Return [x, y] of the center of cell containing provided text 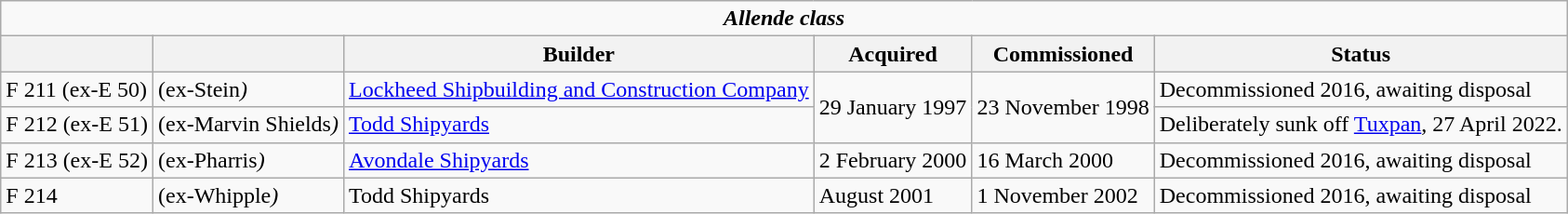
16 March 2000 [1063, 160]
(ex-Marvin Shields) [247, 125]
Avondale Shipyards [578, 160]
Lockheed Shipbuilding and Construction Company [578, 89]
F 214 [77, 195]
(ex-Pharris) [247, 160]
2 February 2000 [893, 160]
29 January 1997 [893, 107]
Builder [578, 54]
F 211 (ex-E 50) [77, 89]
Commissioned [1063, 54]
F 212 (ex-E 51) [77, 125]
23 November 1998 [1063, 107]
Status [1361, 54]
(ex-Whipple) [247, 195]
Acquired [893, 54]
August 2001 [893, 195]
F 213 (ex-E 52) [77, 160]
Allende class [784, 19]
Deliberately sunk off Tuxpan, 27 April 2022. [1361, 125]
1 November 2002 [1063, 195]
(ex-Stein) [247, 89]
